Search for the cell housing the specified text and yield its (x, y) center coordinate. 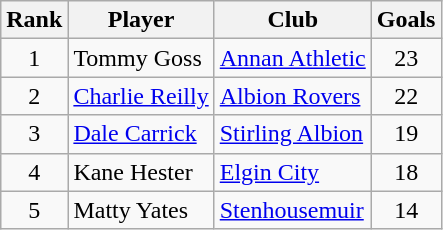
Matty Yates (141, 210)
22 (406, 96)
23 (406, 58)
Elgin City (292, 172)
2 (34, 96)
Tommy Goss (141, 58)
3 (34, 134)
Annan Athletic (292, 58)
Stenhousemuir (292, 210)
19 (406, 134)
Albion Rovers (292, 96)
Player (141, 20)
Goals (406, 20)
18 (406, 172)
4 (34, 172)
Rank (34, 20)
5 (34, 210)
Charlie Reilly (141, 96)
14 (406, 210)
Kane Hester (141, 172)
1 (34, 58)
Club (292, 20)
Dale Carrick (141, 134)
Stirling Albion (292, 134)
